Find where the given text appears and provide that cell's center as (X, Y) coordinate. 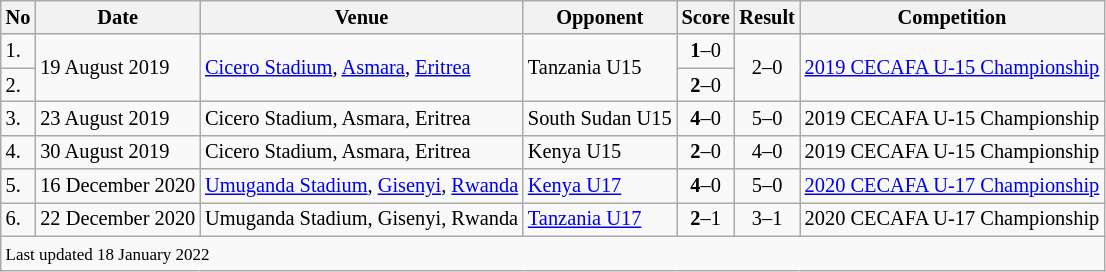
19 August 2019 (118, 68)
Date (118, 17)
6. (18, 219)
3. (18, 118)
16 December 2020 (118, 186)
30 August 2019 (118, 152)
Competition (952, 17)
Kenya U17 (600, 186)
Venue (362, 17)
Opponent (600, 17)
Last updated 18 January 2022 (552, 253)
23 August 2019 (118, 118)
South Sudan U15 (600, 118)
Kenya U15 (600, 152)
22 December 2020 (118, 219)
Tanzania U15 (600, 68)
1–0 (706, 51)
5. (18, 186)
1. (18, 51)
3–1 (768, 219)
2. (18, 85)
4. (18, 152)
Result (768, 17)
2–1 (706, 219)
Score (706, 17)
Tanzania U17 (600, 219)
No (18, 17)
